For the text-containing cell, return its midpoint in (X, Y) coordinate format. 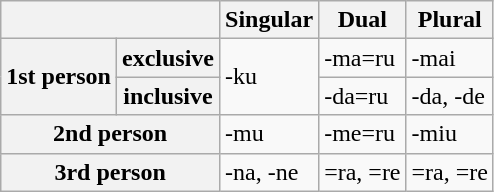
-miu (450, 134)
-ku (270, 77)
Plural (450, 20)
Singular (270, 20)
-mai (450, 58)
-na, -ne (270, 172)
1st person (59, 77)
-da, -de (450, 96)
exclusive (168, 58)
-me=ru (362, 134)
-da=ru (362, 96)
3rd person (110, 172)
inclusive (168, 96)
-mu (270, 134)
Dual (362, 20)
-ma=ru (362, 58)
2nd person (110, 134)
